Capture the cell that displays the provided text and extract its (x, y) central coordinate. 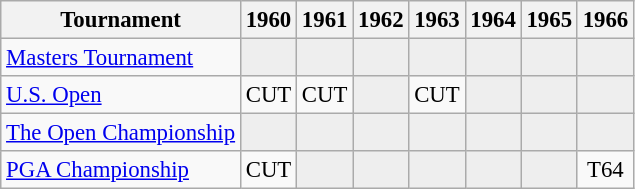
1966 (605, 20)
1961 (325, 20)
1963 (437, 20)
1962 (381, 20)
T64 (605, 170)
1964 (493, 20)
The Open Championship (121, 133)
U.S. Open (121, 95)
1960 (268, 20)
Tournament (121, 20)
Masters Tournament (121, 58)
1965 (549, 20)
PGA Championship (121, 170)
